Capture the cell that displays the provided text and extract its (X, Y) central coordinate. 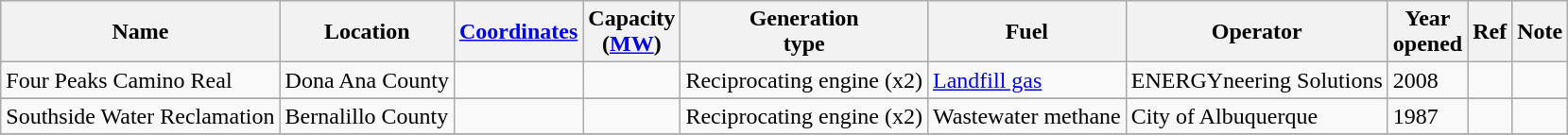
Coordinates (518, 32)
Bernalillo County (367, 116)
Name (140, 32)
2008 (1427, 80)
1987 (1427, 116)
Generationtype (804, 32)
ENERGYneering Solutions (1257, 80)
Wastewater methane (1027, 116)
Location (367, 32)
Operator (1257, 32)
Dona Ana County (367, 80)
Note (1541, 32)
Landfill gas (1027, 80)
City of Albuquerque (1257, 116)
Four Peaks Camino Real (140, 80)
Southside Water Reclamation (140, 116)
Fuel (1027, 32)
Capacity(MW) (631, 32)
Yearopened (1427, 32)
Ref (1490, 32)
